Search for the cell housing the specified text and yield its (X, Y) center coordinate. 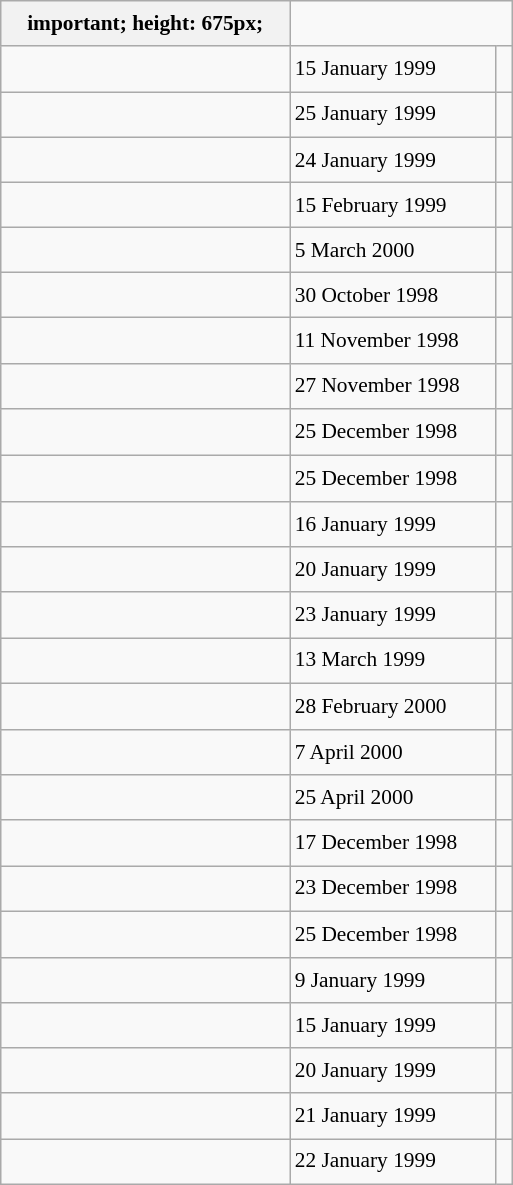
9 January 1999 (392, 980)
7 April 2000 (392, 752)
11 November 1998 (392, 340)
important; height: 675px; (146, 24)
25 April 2000 (392, 798)
27 November 1998 (392, 386)
23 January 1999 (392, 614)
16 January 1999 (392, 524)
21 January 1999 (392, 1116)
22 January 1999 (392, 1162)
13 March 1999 (392, 660)
24 January 1999 (392, 160)
15 February 1999 (392, 204)
5 March 2000 (392, 250)
28 February 2000 (392, 706)
17 December 1998 (392, 842)
25 January 1999 (392, 114)
23 December 1998 (392, 888)
30 October 1998 (392, 296)
